Return [x, y] of the center of cell containing provided text 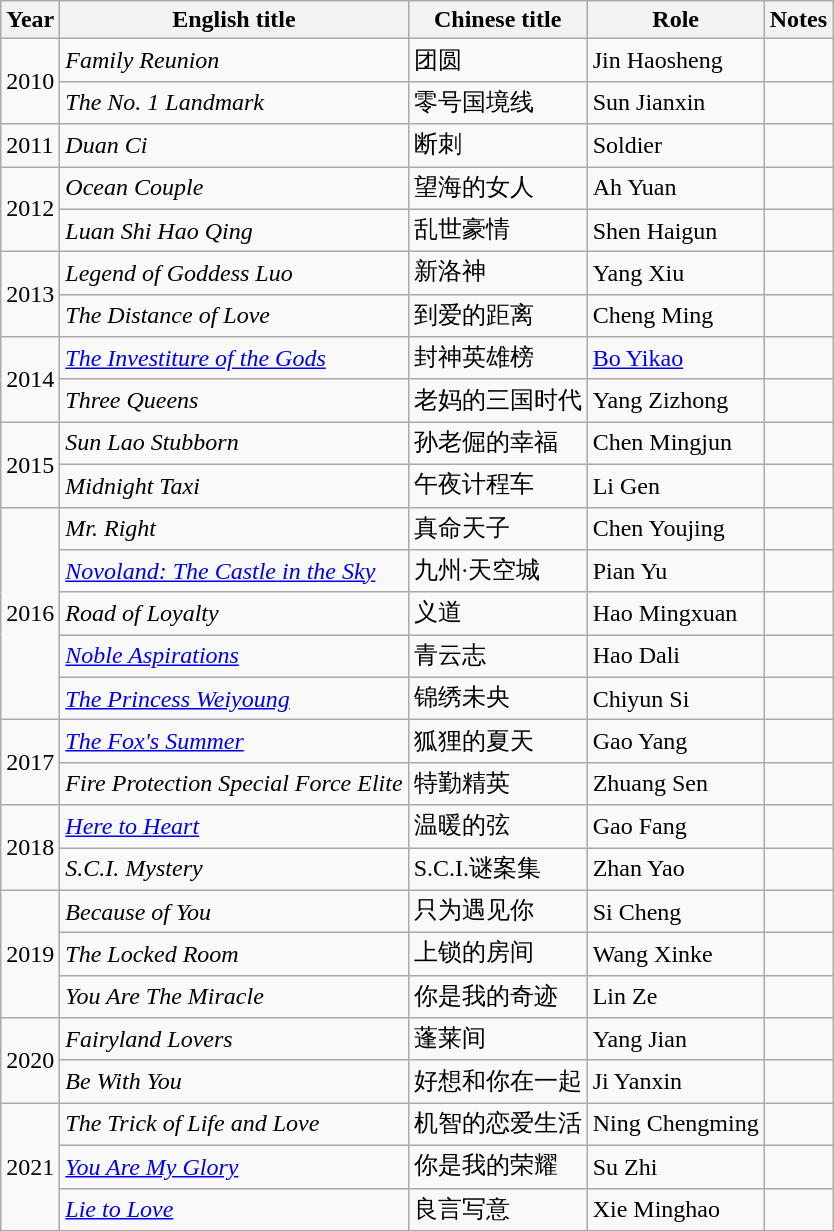
老妈的三国时代 [498, 400]
Chen Youjing [676, 528]
团圆 [498, 60]
2011 [30, 146]
Ning Chengming [676, 1124]
Shen Haigun [676, 230]
Hao Mingxuan [676, 614]
The Locked Room [234, 954]
温暖的弦 [498, 826]
Bo Yikao [676, 358]
2016 [30, 614]
Cheng Ming [676, 316]
Ah Yuan [676, 188]
2013 [30, 294]
青云志 [498, 656]
2012 [30, 208]
Hao Dali [676, 656]
锦绣未央 [498, 698]
Sun Lao Stubborn [234, 444]
The No. 1 Landmark [234, 102]
2010 [30, 82]
Gao Fang [676, 826]
Li Gen [676, 486]
Yang Xiu [676, 274]
Here to Heart [234, 826]
Sun Jianxin [676, 102]
Gao Yang [676, 742]
断刺 [498, 146]
The Fox's Summer [234, 742]
The Investiture of the Gods [234, 358]
只为遇见你 [498, 912]
Yang Zizhong [676, 400]
2019 [30, 954]
Mr. Right [234, 528]
蓬莱间 [498, 1040]
零号国境线 [498, 102]
Wang Xinke [676, 954]
2018 [30, 848]
2020 [30, 1060]
Chinese title [498, 20]
机智的恋爱生活 [498, 1124]
Luan Shi Hao Qing [234, 230]
Be With You [234, 1082]
真命天子 [498, 528]
Family Reunion [234, 60]
English title [234, 20]
2014 [30, 380]
你是我的荣耀 [498, 1166]
Notes [798, 20]
The Trick of Life and Love [234, 1124]
良言写意 [498, 1210]
Noble Aspirations [234, 656]
Lin Ze [676, 996]
九州·天空城 [498, 572]
Fire Protection Special Force Elite [234, 784]
Three Queens [234, 400]
Su Zhi [676, 1166]
望海的女人 [498, 188]
You Are The Miracle [234, 996]
上锁的房间 [498, 954]
S.C.I.谜案集 [498, 870]
乱世豪情 [498, 230]
Road of Loyalty [234, 614]
Chiyun Si [676, 698]
义道 [498, 614]
Legend of Goddess Luo [234, 274]
The Princess Weiyoung [234, 698]
2017 [30, 762]
The Distance of Love [234, 316]
Ji Yanxin [676, 1082]
Zhuang Sen [676, 784]
Duan Ci [234, 146]
S.C.I. Mystery [234, 870]
Lie to Love [234, 1210]
You Are My Glory [234, 1166]
午夜计程车 [498, 486]
Midnight Taxi [234, 486]
到爱的距离 [498, 316]
好想和你在一起 [498, 1082]
Jin Haosheng [676, 60]
Yang Jian [676, 1040]
Xie Minghao [676, 1210]
你是我的奇迹 [498, 996]
Role [676, 20]
Because of You [234, 912]
Ocean Couple [234, 188]
孙老倔的幸福 [498, 444]
特勤精英 [498, 784]
2015 [30, 464]
Year [30, 20]
Chen Mingjun [676, 444]
2021 [30, 1167]
Soldier [676, 146]
Si Cheng [676, 912]
封神英雄榜 [498, 358]
新洛神 [498, 274]
狐狸的夏天 [498, 742]
Fairyland Lovers [234, 1040]
Pian Yu [676, 572]
Novoland: The Castle in the Sky [234, 572]
Zhan Yao [676, 870]
